Return the (X, Y) coordinate for the center point of the cell that contains the specified text.  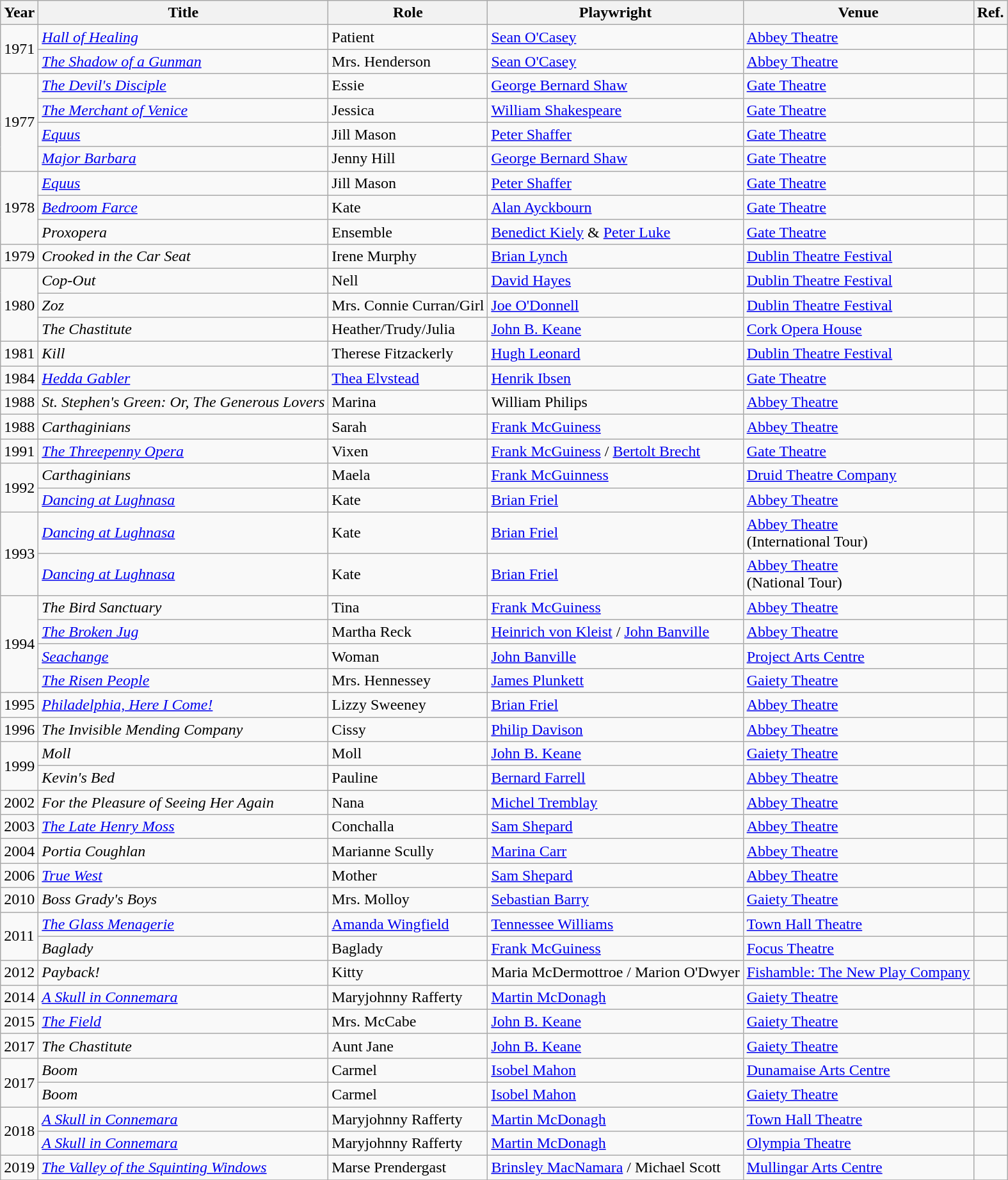
2011 (19, 936)
The Glass Menagerie (183, 924)
The Risen People (183, 680)
Mrs. McCabe (408, 1021)
Tennessee Williams (616, 924)
The Field (183, 1021)
1981 (19, 354)
Heinrich von Kleist / John Banville (616, 632)
Hall of Healing (183, 37)
Joe O'Donnell (616, 305)
Cissy (408, 729)
1999 (19, 766)
The Shadow of a Gunman (183, 61)
The Late Henry Moss (183, 827)
Mullingar Arts Centre (858, 1168)
Zoz (183, 305)
Hedda Gabler (183, 378)
2012 (19, 973)
Benedict Kiely & Peter Luke (616, 232)
Olympia Theatre (858, 1144)
Major Barbara (183, 159)
The Broken Jug (183, 632)
The Threepenny Opera (183, 451)
Boss Grady's Boys (183, 900)
The Merchant of Venice (183, 110)
Portia Coughlan (183, 851)
Patient (408, 37)
1992 (19, 488)
Bernard Farrell (616, 778)
Thea Elvstead (408, 378)
Mrs. Molloy (408, 900)
Martha Reck (408, 632)
Title (183, 13)
Druid Theatre Company (858, 475)
Proxopera (183, 232)
Jenny Hill (408, 159)
Nell (408, 280)
Tina (408, 607)
Bedroom Farce (183, 207)
Aunt Jane (408, 1046)
Marse Prendergast (408, 1168)
2018 (19, 1131)
1978 (19, 207)
1984 (19, 378)
1993 (19, 554)
Frank McGuinness (616, 475)
James Plunkett (616, 680)
Conchalla (408, 827)
John Banville (616, 656)
2015 (19, 1021)
Marina Carr (616, 851)
Sarah (408, 427)
1971 (19, 49)
2002 (19, 802)
St. Stephen's Green: Or, The Generous Lovers (183, 403)
Dunamaise Arts Centre (858, 1070)
1977 (19, 122)
Irene Murphy (408, 256)
Kevin's Bed (183, 778)
1995 (19, 705)
Role (408, 13)
Cork Opera House (858, 330)
2004 (19, 851)
Cop-Out (183, 280)
Ensemble (408, 232)
Hugh Leonard (616, 354)
William Shakespeare (616, 110)
Abbey Theatre (International Tour) (858, 532)
Frank McGuiness / Bertolt Brecht (616, 451)
Alan Ayckbourn (616, 207)
1994 (19, 644)
Brian Lynch (616, 256)
Mrs. Hennessey (408, 680)
Kill (183, 354)
Fishamble: The New Play Company (858, 973)
2006 (19, 875)
Philadelphia, Here I Come! (183, 705)
1979 (19, 256)
Nana (408, 802)
Project Arts Centre (858, 656)
Brinsley MacNamara / Michael Scott (616, 1168)
1980 (19, 305)
Year (19, 13)
Crooked in the Car Seat (183, 256)
Venue (858, 13)
2014 (19, 997)
Woman (408, 656)
The Invisible Mending Company (183, 729)
Playwright (616, 13)
True West (183, 875)
1991 (19, 451)
Lizzy Sweeney (408, 705)
Kitty (408, 973)
Maria McDermottroe / Marion O'Dwyer (616, 973)
Payback! (183, 973)
2010 (19, 900)
2019 (19, 1168)
Abbey Theatre (National Tour) (858, 575)
Marianne Scully (408, 851)
Pauline (408, 778)
Ref. (991, 13)
Henrik Ibsen (616, 378)
David Hayes (616, 280)
Marina (408, 403)
Maela (408, 475)
For the Pleasure of Seeing Her Again (183, 802)
The Bird Sanctuary (183, 607)
Amanda Wingfield (408, 924)
Philip Davison (616, 729)
2003 (19, 827)
Vixen (408, 451)
Jessica (408, 110)
Focus Theatre (858, 948)
William Philips (616, 403)
The Devil's Disciple (183, 86)
Mrs. Connie Curran/Girl (408, 305)
Michel Tremblay (616, 802)
Sebastian Barry (616, 900)
Seachange (183, 656)
Essie (408, 86)
Mother (408, 875)
1996 (19, 729)
Mrs. Henderson (408, 61)
The Valley of the Squinting Windows (183, 1168)
Therese Fitzackerly (408, 354)
Heather/Trudy/Julia (408, 330)
